Search for the cell housing the specified text and yield its (X, Y) center coordinate. 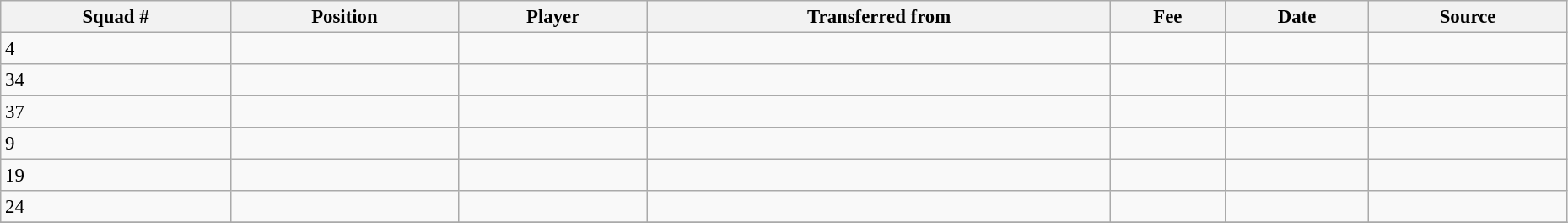
Position (344, 17)
Date (1296, 17)
37 (116, 112)
Source (1468, 17)
Player (553, 17)
4 (116, 49)
19 (116, 176)
Squad # (116, 17)
34 (116, 80)
9 (116, 144)
Transferred from (879, 17)
Fee (1167, 17)
24 (116, 207)
